Pinpoint the cell where the given text exists, returning its (X, Y) midpoint coordinate. 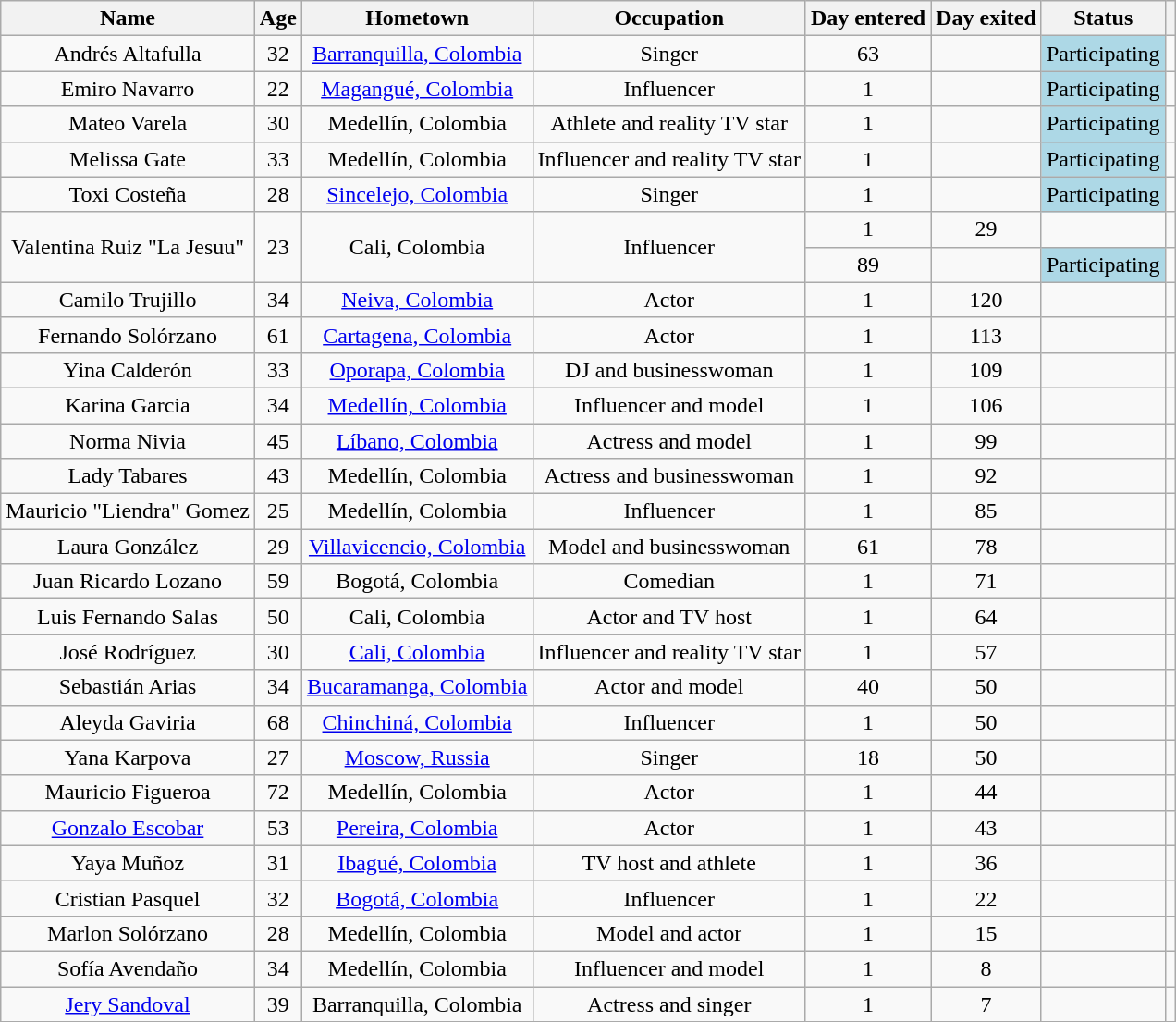
Sofía Avendaño (128, 968)
Jery Sandoval (128, 1004)
109 (986, 370)
Juan Ricardo Lozano (128, 582)
44 (986, 793)
23 (277, 247)
78 (986, 547)
Oporapa, Colombia (417, 370)
Mauricio "Liendra" Gomez (128, 511)
Valentina Ruiz "La Jesuu" (128, 247)
José Rodríguez (128, 652)
71 (986, 582)
Yaya Muñoz (128, 863)
Actor and TV host (669, 617)
39 (277, 1004)
TV host and athlete (669, 863)
99 (986, 441)
Yana Karpova (128, 757)
Karina Garcia (128, 405)
Laura González (128, 547)
57 (986, 652)
Marlon Solórzano (128, 933)
Age (277, 18)
Norma Nivia (128, 441)
53 (277, 828)
64 (986, 617)
25 (277, 511)
Cristian Pasquel (128, 898)
Camilo Trujillo (128, 300)
Athlete and reality TV star (669, 124)
36 (986, 863)
7 (986, 1004)
27 (277, 757)
Mauricio Figueroa (128, 793)
Villavicencio, Colombia (417, 547)
106 (986, 405)
40 (867, 687)
Lady Tabares (128, 476)
15 (986, 933)
Bucaramanga, Colombia (417, 687)
Actor and model (669, 687)
18 (867, 757)
Aleyda Gaviria (128, 722)
68 (277, 722)
89 (867, 265)
Sebastián Arias (128, 687)
Líbano, Colombia (417, 441)
59 (277, 582)
Cartagena, Colombia (417, 335)
Day exited (986, 18)
Actress and businesswoman (669, 476)
Actress and model (669, 441)
Chinchiná, Colombia (417, 722)
92 (986, 476)
Emiro Navarro (128, 89)
Melissa Gate (128, 159)
Occupation (669, 18)
63 (867, 54)
Andrés Altafulla (128, 54)
DJ and businesswoman (669, 370)
85 (986, 511)
Gonzalo Escobar (128, 828)
8 (986, 968)
Model and actor (669, 933)
Model and businesswoman (669, 547)
Moscow, Russia (417, 757)
Ibagué, Colombia (417, 863)
113 (986, 335)
Neiva, Colombia (417, 300)
Fernando Solórzano (128, 335)
Pereira, Colombia (417, 828)
Yina Calderón (128, 370)
Luis Fernando Salas (128, 617)
31 (277, 863)
Name (128, 18)
72 (277, 793)
Toxi Costeña (128, 194)
Actress and singer (669, 1004)
Hometown (417, 18)
Comedian (669, 582)
Magangué, Colombia (417, 89)
Sincelejo, Colombia (417, 194)
Status (1103, 18)
Day entered (867, 18)
45 (277, 441)
Mateo Varela (128, 124)
120 (986, 300)
